Return (x, y) of the center of cell containing provided text 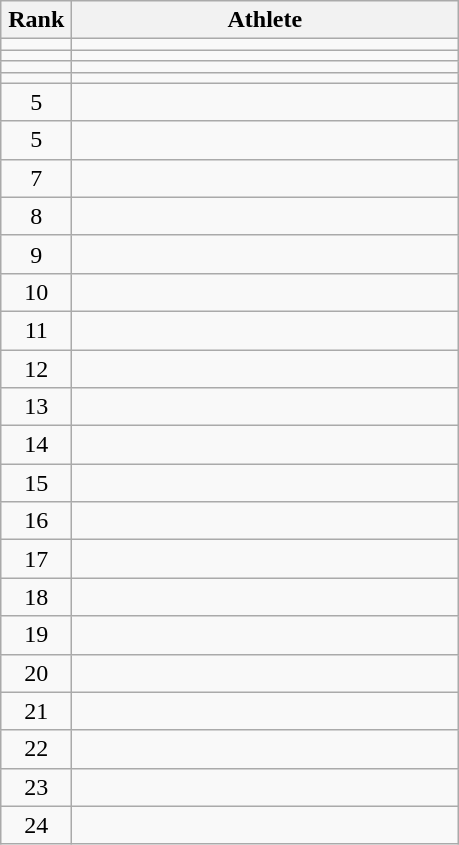
8 (36, 216)
13 (36, 407)
9 (36, 254)
21 (36, 711)
17 (36, 559)
15 (36, 483)
16 (36, 521)
11 (36, 330)
14 (36, 445)
Rank (36, 20)
23 (36, 787)
19 (36, 635)
22 (36, 749)
12 (36, 369)
10 (36, 292)
24 (36, 825)
7 (36, 178)
20 (36, 673)
Athlete (265, 20)
18 (36, 597)
